Detect which cell encompasses the target text, then output its [x, y] center coordinate. 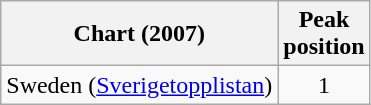
Chart (2007) [140, 34]
Sweden (Sverigetopplistan) [140, 85]
Peakposition [324, 34]
1 [324, 85]
